Determine the [X, Y] coordinate at the center of the cell enclosing the given text.  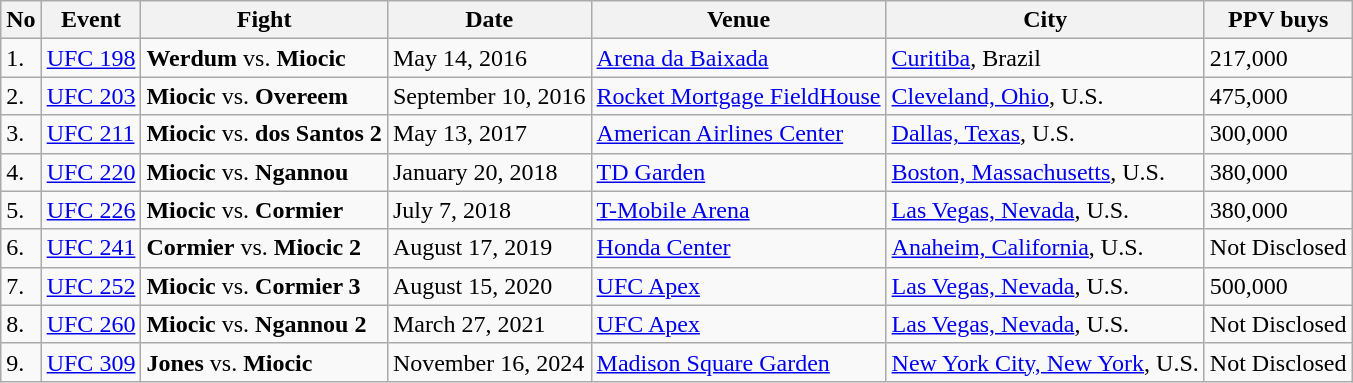
3. [21, 134]
July 7, 2018 [489, 210]
Miocic vs. Cormier 3 [264, 286]
2. [21, 96]
UFC 226 [91, 210]
August 17, 2019 [489, 248]
UFC 309 [91, 362]
7. [21, 286]
May 14, 2016 [489, 58]
Jones vs. Miocic [264, 362]
Fight [264, 20]
Dallas, Texas, U.S. [1045, 134]
Date [489, 20]
May 13, 2017 [489, 134]
Werdum vs. Miocic [264, 58]
Miocic vs. Overeem [264, 96]
217,000 [1278, 58]
March 27, 2021 [489, 324]
August 15, 2020 [489, 286]
Boston, Massachusetts, U.S. [1045, 172]
November 16, 2024 [489, 362]
300,000 [1278, 134]
New York City, New York, U.S. [1045, 362]
Rocket Mortgage FieldHouse [738, 96]
PPV buys [1278, 20]
Venue [738, 20]
American Airlines Center [738, 134]
UFC 260 [91, 324]
Arena da Baixada [738, 58]
8. [21, 324]
T-Mobile Arena [738, 210]
Miocic vs. Ngannou [264, 172]
Honda Center [738, 248]
January 20, 2018 [489, 172]
September 10, 2016 [489, 96]
9. [21, 362]
UFC 252 [91, 286]
6. [21, 248]
475,000 [1278, 96]
Miocic vs. dos Santos 2 [264, 134]
Event [91, 20]
Miocic vs. Ngannou 2 [264, 324]
Miocic vs. Cormier [264, 210]
Madison Square Garden [738, 362]
4. [21, 172]
Cormier vs. Miocic 2 [264, 248]
UFC 241 [91, 248]
Curitiba, Brazil [1045, 58]
No [21, 20]
TD Garden [738, 172]
Cleveland, Ohio, U.S. [1045, 96]
1. [21, 58]
500,000 [1278, 286]
UFC 220 [91, 172]
5. [21, 210]
UFC 198 [91, 58]
UFC 203 [91, 96]
City [1045, 20]
Anaheim, California, U.S. [1045, 248]
UFC 211 [91, 134]
